Search for the cell housing the specified text and yield its (X, Y) center coordinate. 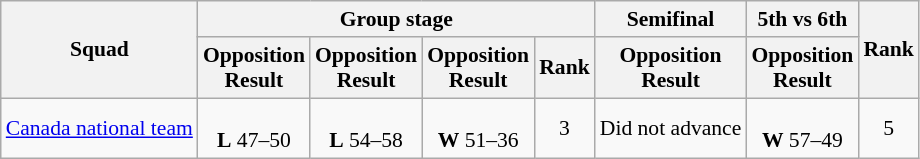
5th vs 6th (802, 19)
5 (888, 128)
W 51–36 (478, 128)
Group stage (396, 19)
Squad (100, 50)
Did not advance (671, 128)
Canada national team (100, 128)
L 54–58 (366, 128)
Semifinal (671, 19)
3 (564, 128)
L 47–50 (254, 128)
W 57–49 (802, 128)
